Search for the cell housing the specified text and yield its (X, Y) center coordinate. 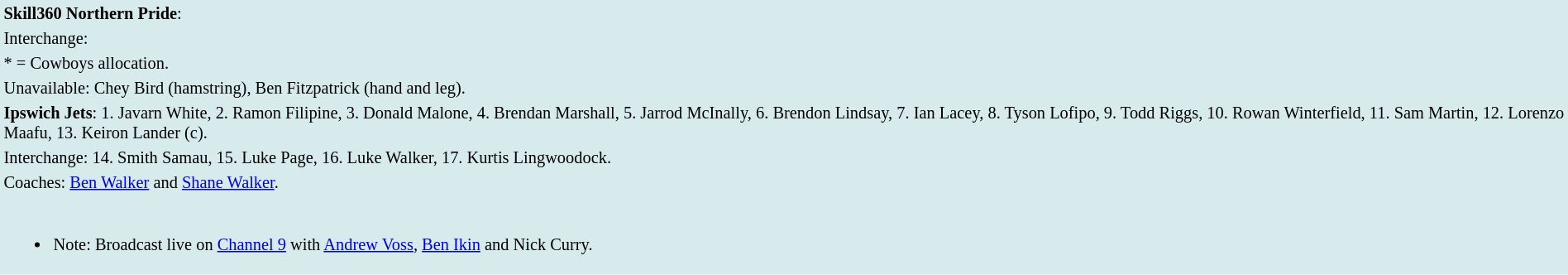
Interchange: 14. Smith Samau, 15. Luke Page, 16. Luke Walker, 17. Kurtis Lingwoodock. (784, 157)
Skill360 Northern Pride: (784, 13)
Interchange: (784, 38)
Note: Broadcast live on Channel 9 with Andrew Voss, Ben Ikin and Nick Curry. (784, 234)
Coaches: Ben Walker and Shane Walker. (784, 182)
Unavailable: Chey Bird (hamstring), Ben Fitzpatrick (hand and leg). (784, 88)
* = Cowboys allocation. (784, 63)
